Provide the (x, y) coordinate of the cell's center where the given text is located.  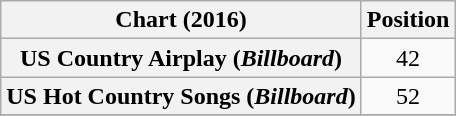
US Hot Country Songs (Billboard) (181, 96)
US Country Airplay (Billboard) (181, 58)
Chart (2016) (181, 20)
52 (408, 96)
Position (408, 20)
42 (408, 58)
